Return the (x, y) coordinate for the center point of the cell that contains the specified text.  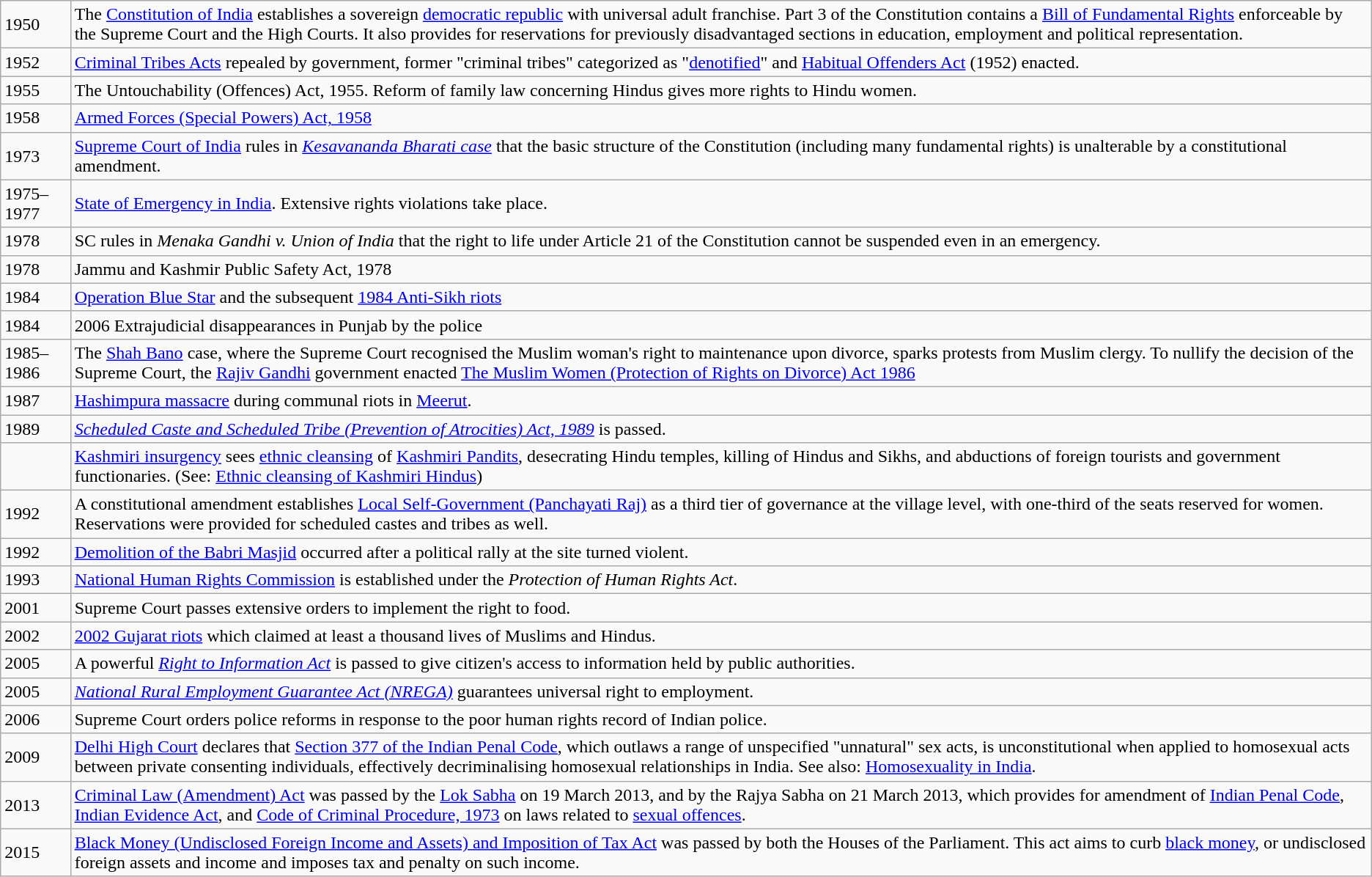
1973 (35, 155)
Demolition of the Babri Masjid occurred after a political rally at the site turned violent. (721, 552)
Operation Blue Star and the subsequent 1984 Anti-Sikh riots (721, 297)
Scheduled Caste and Scheduled Tribe (Prevention of Atrocities) Act, 1989 is passed. (721, 429)
1950 (35, 25)
2001 (35, 608)
2015 (35, 852)
2002 Gujarat riots which claimed at least a thousand lives of Muslims and Hindus. (721, 636)
2009 (35, 757)
1975–1977 (35, 204)
1958 (35, 118)
2006 (35, 719)
Armed Forces (Special Powers) Act, 1958 (721, 118)
Criminal Tribes Acts repealed by government, former "criminal tribes" categorized as "denotified" and Habitual Offenders Act (1952) enacted. (721, 62)
1985–1986 (35, 362)
A powerful Right to Information Act is passed to give citizen's access to information held by public authorities. (721, 664)
Hashimpura massacre during communal riots in Meerut. (721, 400)
National Rural Employment Guarantee Act (NREGA) guarantees universal right to employment. (721, 691)
Jammu and Kashmir Public Safety Act, 1978 (721, 269)
The Untouchability (Offences) Act, 1955. Reform of family law concerning Hindus gives more rights to Hindu women. (721, 90)
1987 (35, 400)
National Human Rights Commission is established under the Protection of Human Rights Act. (721, 580)
1993 (35, 580)
SC rules in Menaka Gandhi v. Union of India that the right to life under Article 21 of the Constitution cannot be suspended even in an emergency. (721, 241)
Supreme Court passes extensive orders to implement the right to food. (721, 608)
2013 (35, 805)
State of Emergency in India. Extensive rights violations take place. (721, 204)
1955 (35, 90)
1952 (35, 62)
1989 (35, 429)
Supreme Court orders police reforms in response to the poor human rights record of Indian police. (721, 719)
2002 (35, 636)
2006 Extrajudicial disappearances in Punjab by the police (721, 325)
